Output the [x, y] coordinate of the center of the cell containing the given text.  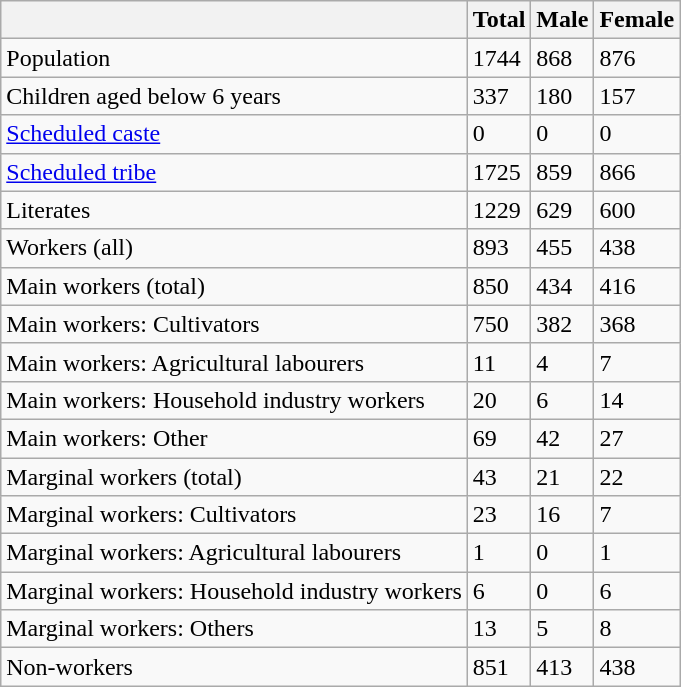
5 [562, 629]
1229 [499, 210]
14 [637, 400]
876 [637, 58]
Main workers: Household industry workers [234, 400]
455 [562, 248]
4 [562, 362]
859 [562, 172]
11 [499, 362]
434 [562, 286]
Main workers: Cultivators [234, 324]
42 [562, 438]
157 [637, 96]
1744 [499, 58]
750 [499, 324]
413 [562, 667]
Children aged below 6 years [234, 96]
Female [637, 20]
Marginal workers: Cultivators [234, 515]
382 [562, 324]
Literates [234, 210]
368 [637, 324]
Main workers: Other [234, 438]
13 [499, 629]
20 [499, 400]
Scheduled tribe [234, 172]
851 [499, 667]
416 [637, 286]
43 [499, 477]
Scheduled caste [234, 134]
Workers (all) [234, 248]
850 [499, 286]
22 [637, 477]
337 [499, 96]
866 [637, 172]
Population [234, 58]
69 [499, 438]
Marginal workers: Agricultural labourers [234, 553]
23 [499, 515]
Marginal workers: Household industry workers [234, 591]
868 [562, 58]
600 [637, 210]
Marginal workers (total) [234, 477]
21 [562, 477]
8 [637, 629]
Marginal workers: Others [234, 629]
Total [499, 20]
180 [562, 96]
Non-workers [234, 667]
Male [562, 20]
Main workers (total) [234, 286]
16 [562, 515]
Main workers: Agricultural labourers [234, 362]
1725 [499, 172]
27 [637, 438]
893 [499, 248]
629 [562, 210]
